Identify which cell holds the provided text, then report its (X, Y) central coordinate. 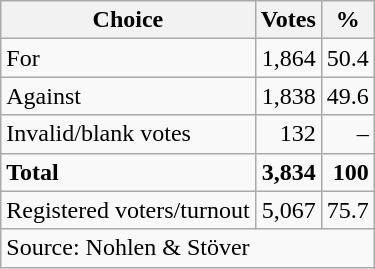
50.4 (348, 58)
Total (128, 172)
For (128, 58)
100 (348, 172)
3,834 (288, 172)
Invalid/blank votes (128, 134)
Votes (288, 20)
Choice (128, 20)
132 (288, 134)
49.6 (348, 96)
Source: Nohlen & Stöver (188, 248)
1,838 (288, 96)
Against (128, 96)
Registered voters/turnout (128, 210)
% (348, 20)
– (348, 134)
1,864 (288, 58)
75.7 (348, 210)
5,067 (288, 210)
